From the cell containing the given text, extract its center point as [x, y] coordinate. 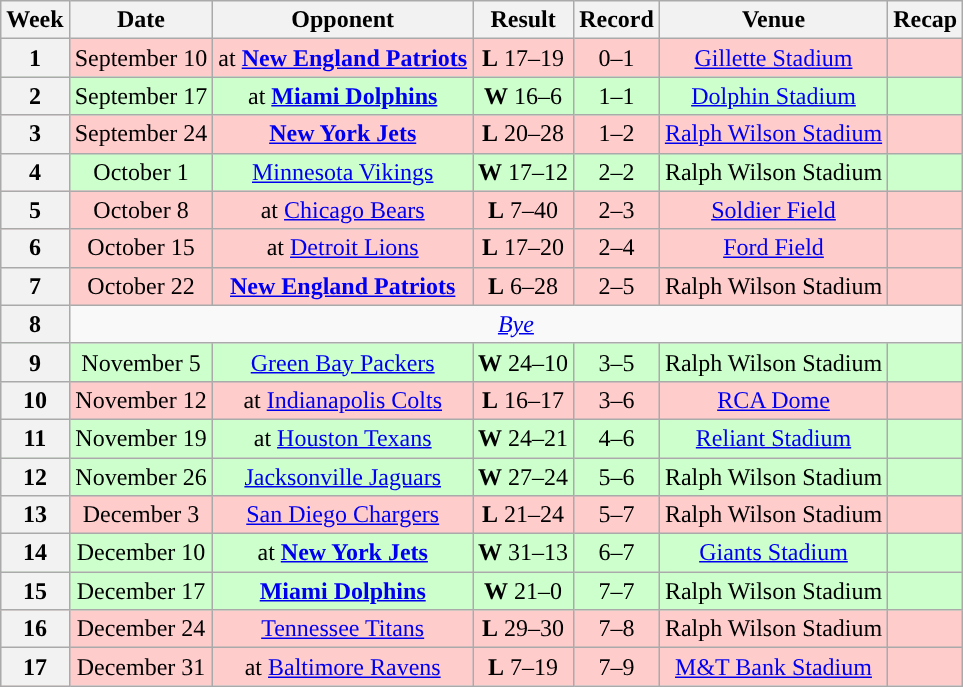
3–5 [617, 362]
2–4 [617, 248]
7–8 [617, 629]
7–7 [617, 591]
RCA Dome [773, 400]
5–6 [617, 477]
12 [35, 477]
W 16–6 [524, 96]
2–3 [617, 210]
17 [35, 667]
Giants Stadium [773, 553]
L 7–19 [524, 667]
L 17–19 [524, 58]
W 31–13 [524, 553]
at Detroit Lions [343, 248]
M&T Bank Stadium [773, 667]
11 [35, 438]
3 [35, 134]
September 24 [141, 134]
L 16–17 [524, 400]
October 22 [141, 286]
16 [35, 629]
6–7 [617, 553]
L 6–28 [524, 286]
2–2 [617, 172]
Minnesota Vikings [343, 172]
Week [35, 20]
L 20–28 [524, 134]
Venue [773, 20]
November 12 [141, 400]
1–1 [617, 96]
October 15 [141, 248]
W 17–12 [524, 172]
15 [35, 591]
4 [35, 172]
1–2 [617, 134]
Date [141, 20]
Record [617, 20]
October 8 [141, 210]
W 24–10 [524, 362]
Miami Dolphins [343, 591]
Opponent [343, 20]
Soldier Field [773, 210]
L 29–30 [524, 629]
2–5 [617, 286]
5–7 [617, 515]
10 [35, 400]
L 17–20 [524, 248]
San Diego Chargers [343, 515]
Reliant Stadium [773, 438]
at New York Jets [343, 553]
Tennessee Titans [343, 629]
3–6 [617, 400]
Ford Field [773, 248]
7–9 [617, 667]
December 10 [141, 553]
September 17 [141, 96]
September 10 [141, 58]
5 [35, 210]
2 [35, 96]
W 21–0 [524, 591]
4–6 [617, 438]
November 26 [141, 477]
December 31 [141, 667]
at Chicago Bears [343, 210]
Jacksonville Jaguars [343, 477]
December 3 [141, 515]
New York Jets [343, 134]
November 19 [141, 438]
L 21–24 [524, 515]
14 [35, 553]
at Houston Texans [343, 438]
9 [35, 362]
L 7–40 [524, 210]
Gillette Stadium [773, 58]
New England Patriots [343, 286]
8 [35, 324]
at Indianapolis Colts [343, 400]
December 24 [141, 629]
November 5 [141, 362]
W 27–24 [524, 477]
Result [524, 20]
13 [35, 515]
October 1 [141, 172]
at Miami Dolphins [343, 96]
Bye [516, 324]
1 [35, 58]
December 17 [141, 591]
W 24–21 [524, 438]
Green Bay Packers [343, 362]
6 [35, 248]
0–1 [617, 58]
at New England Patriots [343, 58]
at Baltimore Ravens [343, 667]
Dolphin Stadium [773, 96]
7 [35, 286]
Recap [926, 20]
